Pinpoint the cell where the given text exists, returning its (X, Y) midpoint coordinate. 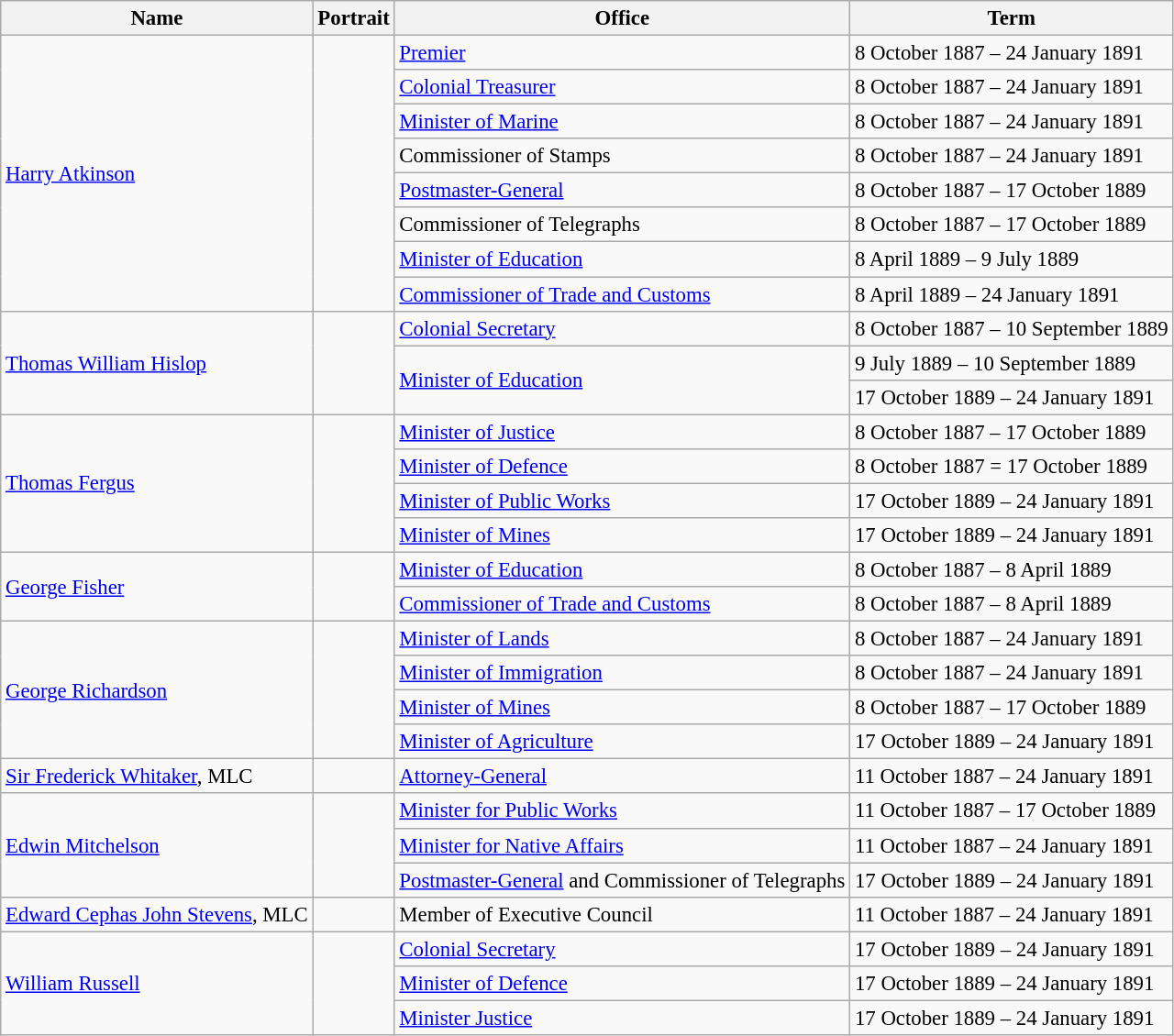
Postmaster-General (622, 191)
Sir Frederick Whitaker, MLC (157, 777)
8 October 1887 – 10 September 1889 (1012, 328)
William Russell (157, 983)
11 October 1887 – 17 October 1889 (1012, 811)
Minister of Public Works (622, 501)
8 April 1889 – 24 January 1891 (1012, 294)
Colonial Treasurer (622, 87)
Commissioner of Telegraphs (622, 225)
Commissioner of Stamps (622, 156)
Premier (622, 53)
Attorney-General (622, 777)
9 July 1889 – 10 September 1889 (1012, 363)
George Fisher (157, 587)
Minister for Public Works (622, 811)
Minister of Lands (622, 639)
8 April 1889 – 9 July 1889 (1012, 259)
Minister of Justice (622, 432)
Term (1012, 18)
Office (622, 18)
8 October 1887 = 17 October 1889 (1012, 467)
Minister Justice (622, 1018)
Edward Cephas John Stevens, MLC (157, 914)
George Richardson (157, 690)
Postmaster-General and Commissioner of Telegraphs (622, 880)
Thomas Fergus (157, 483)
Minister of Agriculture (622, 742)
Portrait (354, 18)
Harry Atkinson (157, 174)
Name (157, 18)
Minister for Native Affairs (622, 845)
Minister of Marine (622, 122)
Edwin Mitchelson (157, 845)
Minister of Immigration (622, 673)
Member of Executive Council (622, 914)
Thomas William Hislop (157, 363)
